Scan for the cell matching the given text and deliver its (x, y) coordinate at center. 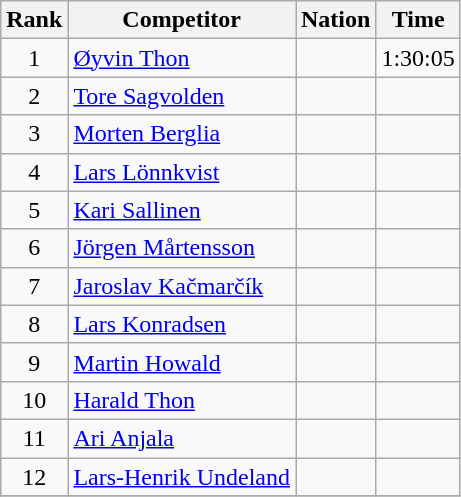
7 (34, 286)
Ari Anjala (182, 438)
Tore Sagvolden (182, 96)
Nation (336, 20)
6 (34, 248)
9 (34, 362)
Harald Thon (182, 400)
8 (34, 324)
Competitor (182, 20)
11 (34, 438)
Jaroslav Kačmarčík (182, 286)
Rank (34, 20)
Jörgen Mårtensson (182, 248)
Morten Berglia (182, 134)
Lars Konradsen (182, 324)
1:30:05 (418, 58)
Time (418, 20)
Martin Howald (182, 362)
12 (34, 477)
Lars-Henrik Undeland (182, 477)
2 (34, 96)
5 (34, 210)
Øyvin Thon (182, 58)
Lars Lönnkvist (182, 172)
1 (34, 58)
3 (34, 134)
4 (34, 172)
10 (34, 400)
Kari Sallinen (182, 210)
